Capture the cell that displays the provided text and extract its (X, Y) central coordinate. 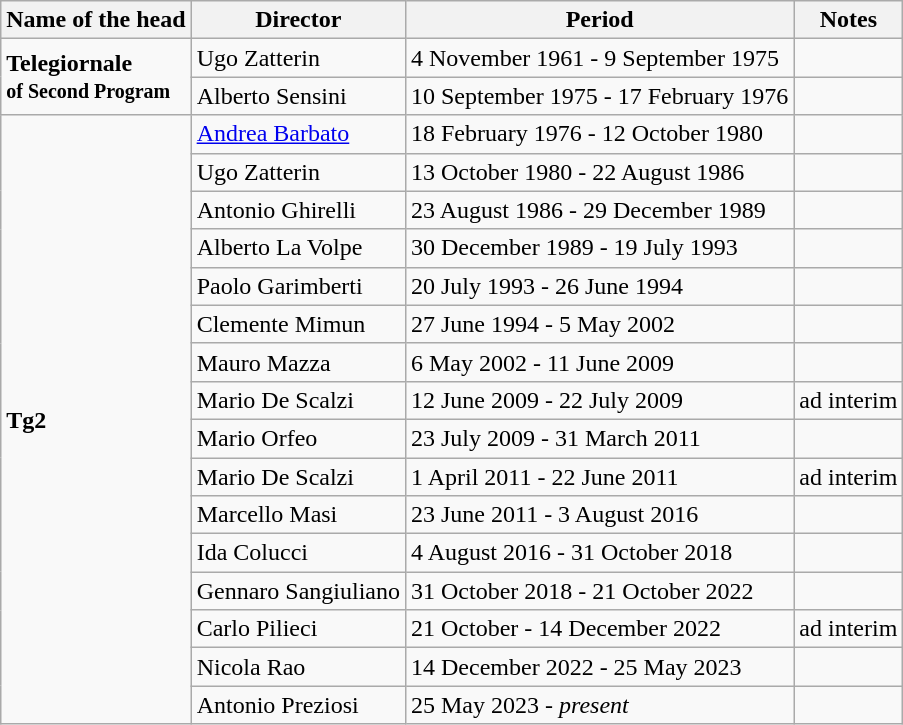
13 October 1980 - 22 August 1986 (599, 172)
21 October - 14 December 2022 (599, 629)
Notes (848, 20)
25 May 2023 - present (599, 705)
14 December 2022 - 25 May 2023 (599, 667)
6 May 2002 - 11 June 2009 (599, 362)
Carlo Pilieci (298, 629)
Telegiornale of Second Program (96, 77)
Period (599, 20)
Paolo Garimberti (298, 286)
12 June 2009 - 22 July 2009 (599, 400)
Mario Orfeo (298, 438)
23 July 2009 - 31 March 2011 (599, 438)
23 June 2011 - 3 August 2016 (599, 515)
Nicola Rao (298, 667)
31 October 2018 - 21 October 2022 (599, 591)
Alberto La Volpe (298, 248)
Director (298, 20)
Clemente Mimun (298, 324)
23 August 1986 - 29 December 1989 (599, 210)
1 April 2011 - 22 June 2011 (599, 477)
Andrea Barbato (298, 134)
Antonio Ghirelli (298, 210)
20 July 1993 - 26 June 1994 (599, 286)
18 February 1976 - 12 October 1980 (599, 134)
10 September 1975 - 17 February 1976 (599, 96)
4 November 1961 - 9 September 1975 (599, 58)
Mauro Mazza (298, 362)
30 December 1989 - 19 July 1993 (599, 248)
4 August 2016 - 31 October 2018 (599, 553)
Alberto Sensini (298, 96)
Ida Colucci (298, 553)
Name of the head (96, 20)
27 June 1994 - 5 May 2002 (599, 324)
Antonio Preziosi (298, 705)
Tg2 (96, 420)
Marcello Masi (298, 515)
Gennaro Sangiuliano (298, 591)
